Capture the cell that displays the provided text and extract its (x, y) central coordinate. 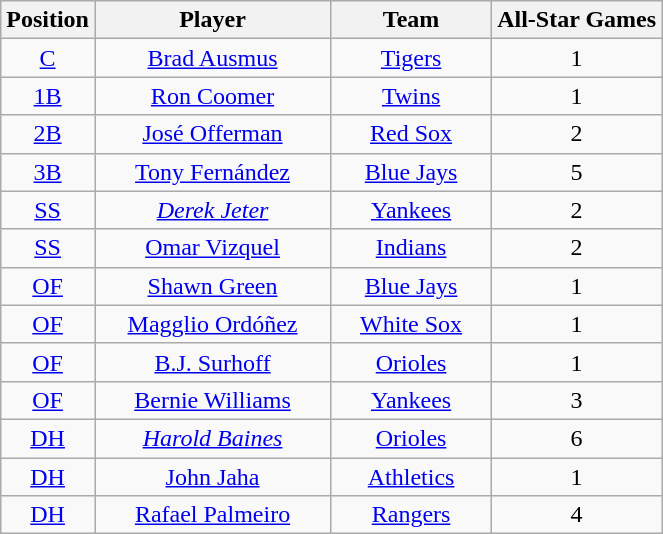
Omar Vizquel (212, 248)
Twins (412, 96)
Shawn Green (212, 286)
Red Sox (412, 134)
Athletics (412, 477)
1B (48, 96)
2B (48, 134)
Harold Baines (212, 438)
Brad Ausmus (212, 58)
Rangers (412, 515)
4 (577, 515)
John Jaha (212, 477)
All-Star Games (577, 20)
C (48, 58)
Indians (412, 248)
Derek Jeter (212, 210)
5 (577, 172)
Rafael Palmeiro (212, 515)
Ron Coomer (212, 96)
Magglio Ordóñez (212, 324)
Team (412, 20)
Tony Fernández (212, 172)
Position (48, 20)
3B (48, 172)
White Sox (412, 324)
Tigers (412, 58)
Player (212, 20)
3 (577, 400)
6 (577, 438)
B.J. Surhoff (212, 362)
Bernie Williams (212, 400)
José Offerman (212, 134)
